Determine the (X, Y) coordinate at the center of the cell enclosing the given text.  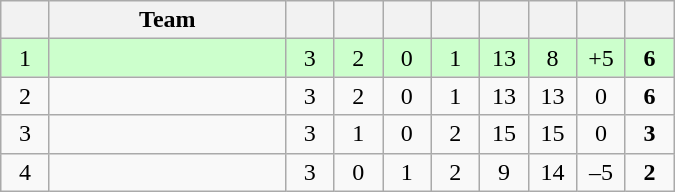
+5 (602, 58)
4 (26, 172)
Team (167, 20)
–5 (602, 172)
14 (552, 172)
8 (552, 58)
9 (504, 172)
